Find where the given text appears and provide that cell's center as (x, y) coordinate. 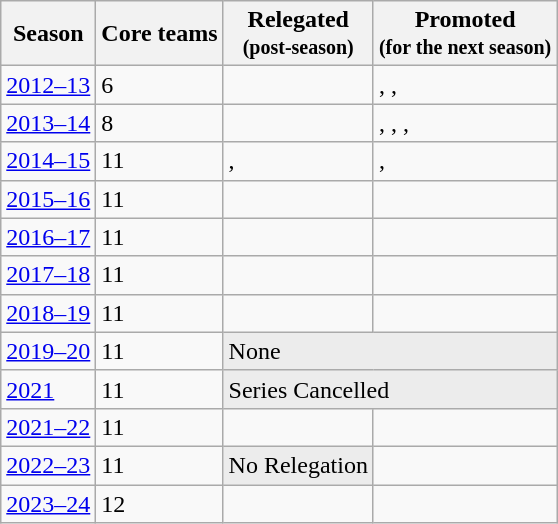
2013–14 (48, 123)
2016–17 (48, 237)
2019–20 (48, 351)
None (390, 351)
2017–18 (48, 275)
2018–19 (48, 313)
Season (48, 34)
Promoted(for the next season) (464, 34)
Series Cancelled (390, 389)
12 (160, 503)
8 (160, 123)
2015–16 (48, 199)
2021–22 (48, 427)
2023–24 (48, 503)
Core teams (160, 34)
2014–15 (48, 161)
No Relegation (298, 465)
Relegated(post-season) (298, 34)
2012–13 (48, 85)
, , , (464, 123)
, , (464, 85)
2021 (48, 389)
6 (160, 85)
2022–23 (48, 465)
